Scan for the cell matching the given text and deliver its (x, y) coordinate at center. 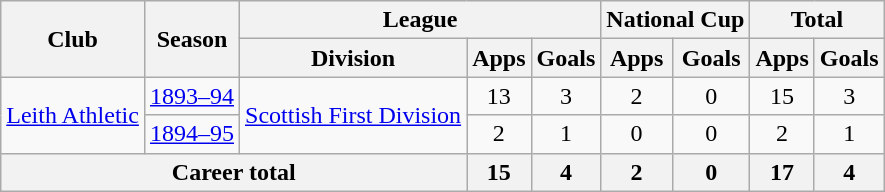
National Cup (676, 20)
Division (354, 58)
Leith Athletic (73, 115)
1894–95 (192, 134)
17 (782, 172)
League (420, 20)
Season (192, 39)
Total (817, 20)
Club (73, 39)
1893–94 (192, 96)
13 (499, 96)
Career total (234, 172)
Scottish First Division (354, 115)
